Determine the [X, Y] coordinate at the center of the cell enclosing the given text.  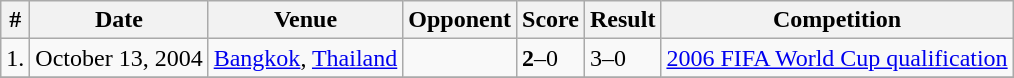
# [16, 20]
Venue [306, 20]
Result [623, 20]
1. [16, 58]
Opponent [460, 20]
Date [119, 20]
Score [551, 20]
2006 FIFA World Cup qualification [837, 58]
3–0 [623, 58]
2–0 [551, 58]
Bangkok, Thailand [306, 58]
October 13, 2004 [119, 58]
Competition [837, 20]
